Pinpoint the cell where the given text exists, returning its (x, y) midpoint coordinate. 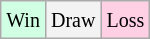
Win (24, 20)
Loss (126, 20)
Draw (72, 20)
